Locate the cell with the specified text and output its [X, Y] center coordinate. 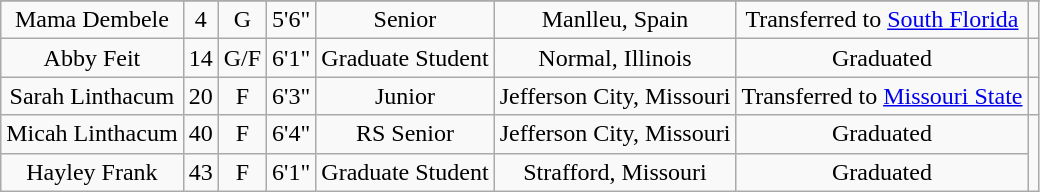
4 [200, 20]
20 [200, 96]
5'6" [292, 20]
Junior [405, 96]
Transferred to Missouri State [882, 96]
Strafford, Missouri [615, 172]
14 [200, 58]
G [242, 20]
Micah Linthacum [92, 134]
Senior [405, 20]
Hayley Frank [92, 172]
RS Senior [405, 134]
6'3" [292, 96]
40 [200, 134]
Abby Feit [92, 58]
Mama Dembele [92, 20]
Transferred to South Florida [882, 20]
6'4" [292, 134]
Sarah Linthacum [92, 96]
43 [200, 172]
Normal, Illinois [615, 58]
G/F [242, 58]
Manlleu, Spain [615, 20]
